Pinpoint the cell where the given text exists, returning its [X, Y] midpoint coordinate. 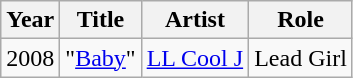
Year [30, 20]
2008 [30, 58]
LL Cool J [195, 58]
Lead Girl [301, 58]
Artist [195, 20]
Title [100, 20]
Role [301, 20]
"Baby" [100, 58]
